Locate the cell with the specified text and output its (X, Y) center coordinate. 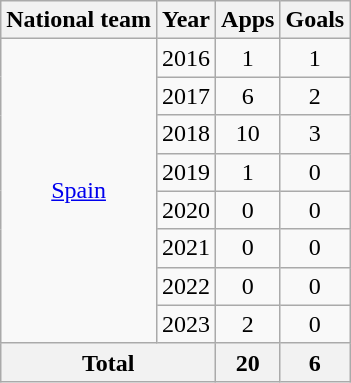
2023 (186, 324)
2020 (186, 210)
2016 (186, 58)
2018 (186, 134)
3 (315, 134)
Goals (315, 20)
Year (186, 20)
Total (108, 362)
2017 (186, 96)
2021 (186, 248)
National team (79, 20)
20 (248, 362)
2022 (186, 286)
10 (248, 134)
Apps (248, 20)
2019 (186, 172)
Spain (79, 191)
